Find where the given text appears and provide that cell's center as (X, Y) coordinate. 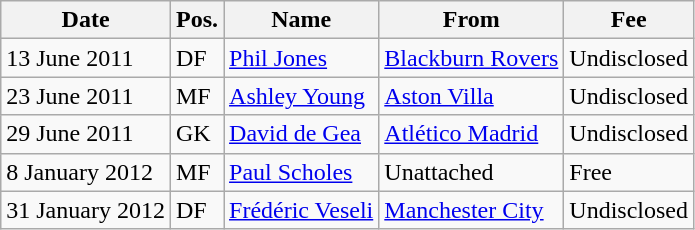
Aston Villa (472, 96)
Free (629, 172)
Blackburn Rovers (472, 58)
31 January 2012 (86, 210)
From (472, 20)
Fee (629, 20)
Manchester City (472, 210)
David de Gea (302, 134)
GK (196, 134)
Pos. (196, 20)
Name (302, 20)
Unattached (472, 172)
8 January 2012 (86, 172)
Phil Jones (302, 58)
Atlético Madrid (472, 134)
Date (86, 20)
29 June 2011 (86, 134)
Ashley Young (302, 96)
23 June 2011 (86, 96)
Frédéric Veseli (302, 210)
13 June 2011 (86, 58)
Paul Scholes (302, 172)
